Locate the cell with the specified text and output its [X, Y] center coordinate. 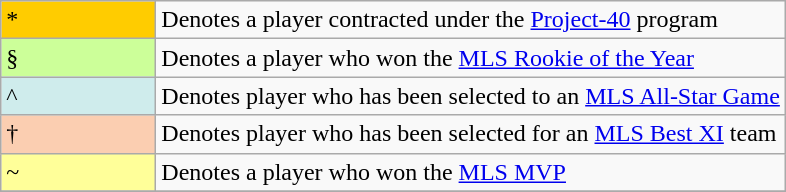
Denotes a player who won the MLS MVP [471, 172]
§ [78, 58]
Denotes a player who won the MLS Rookie of the Year [471, 58]
Denotes a player contracted under the Project-40 program [471, 20]
† [78, 134]
* [78, 20]
~ [78, 172]
^ [78, 96]
Denotes player who has been selected for an MLS Best XI team [471, 134]
Denotes player who has been selected to an MLS All-Star Game [471, 96]
